Return (X, Y) of the center of cell containing provided text 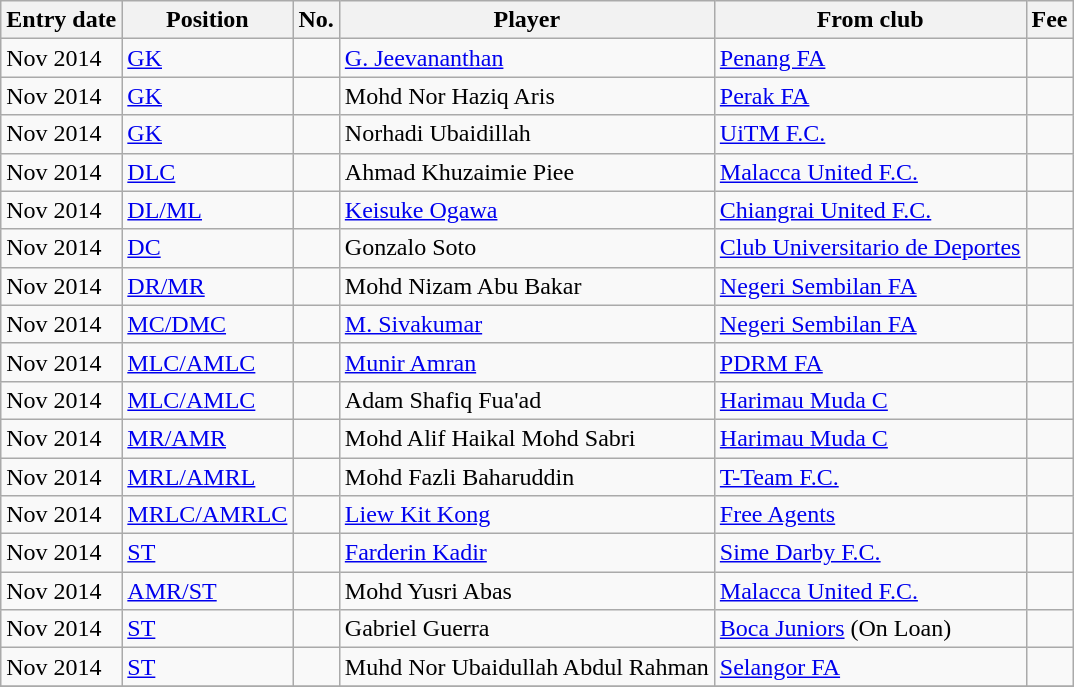
MRL/AMRL (208, 477)
Gonzalo Soto (526, 248)
DL/ML (208, 210)
Selangor FA (870, 667)
Chiangrai United F.C. (870, 210)
Mohd Nor Haziq Aris (526, 96)
DLC (208, 172)
Entry date (62, 20)
Mohd Alif Haikal Mohd Sabri (526, 438)
DR/MR (208, 286)
Adam Shafiq Fua'ad (526, 400)
Muhd Nor Ubaidullah Abdul Rahman (526, 667)
Norhadi Ubaidillah (526, 134)
Club Universitario de Deportes (870, 248)
Penang FA (870, 58)
Liew Kit Kong (526, 515)
Mohd Nizam Abu Bakar (526, 286)
MR/AMR (208, 438)
G. Jeevananthan (526, 58)
Sime Darby F.C. (870, 553)
Gabriel Guerra (526, 629)
Fee (1050, 20)
Boca Juniors (On Loan) (870, 629)
Mohd Yusri Abas (526, 591)
AMR/ST (208, 591)
UiTM F.C. (870, 134)
Keisuke Ogawa (526, 210)
Position (208, 20)
DC (208, 248)
From club (870, 20)
Perak FA (870, 96)
Ahmad Khuzaimie Piee (526, 172)
Farderin Kadir (526, 553)
PDRM FA (870, 362)
MRLC/AMRLC (208, 515)
M. Sivakumar (526, 324)
Player (526, 20)
Free Agents (870, 515)
Munir Amran (526, 362)
MC/DMC (208, 324)
Mohd Fazli Baharuddin (526, 477)
T-Team F.C. (870, 477)
No. (316, 20)
